Detect which cell encompasses the target text, then output its [x, y] center coordinate. 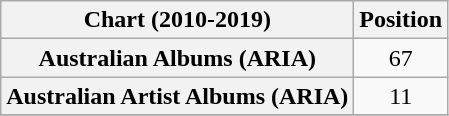
67 [401, 58]
Australian Artist Albums (ARIA) [178, 96]
Position [401, 20]
Australian Albums (ARIA) [178, 58]
11 [401, 96]
Chart (2010-2019) [178, 20]
